Output the [x, y] coordinate of the center of the cell containing the given text.  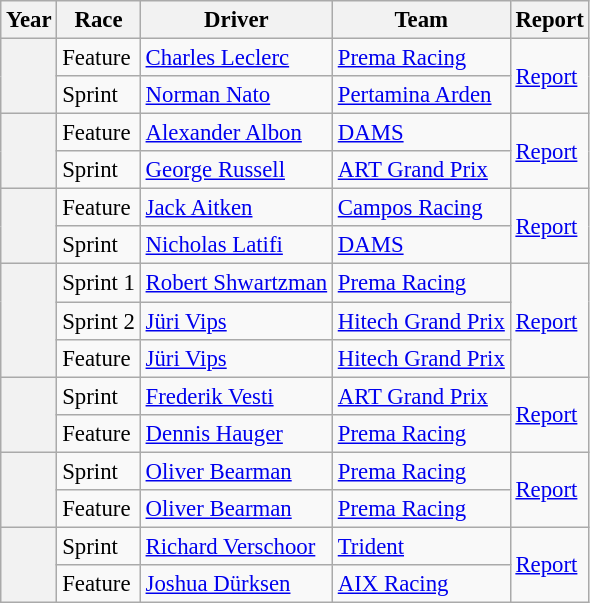
Driver [236, 20]
Trident [421, 546]
Year [29, 20]
Dennis Hauger [236, 433]
Joshua Dürksen [236, 584]
Charles Leclerc [236, 58]
Campos Racing [421, 208]
Pertamina Arden [421, 95]
Richard Verschoor [236, 546]
Nicholas Latifi [236, 245]
Team [421, 20]
Frederik Vesti [236, 396]
Norman Nato [236, 95]
Sprint 2 [98, 321]
AIX Racing [421, 584]
George Russell [236, 170]
Race [98, 20]
Robert Shwartzman [236, 283]
Sprint 1 [98, 283]
Alexander Albon [236, 133]
Jack Aitken [236, 208]
